Extract the (X, Y) coordinate from the center of the cell holding the provided text.  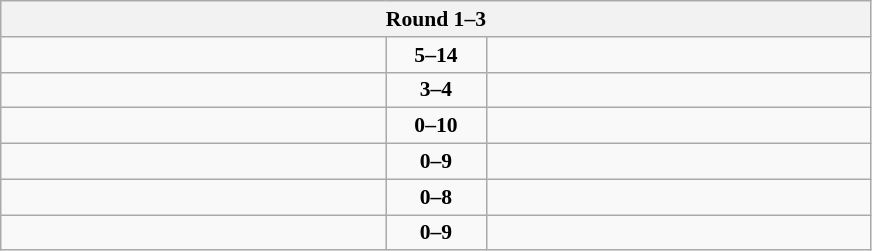
0–8 (436, 197)
0–10 (436, 126)
3–4 (436, 90)
5–14 (436, 55)
Round 1–3 (436, 19)
